Return the [x, y] coordinate for the center point of the cell that contains the specified text.  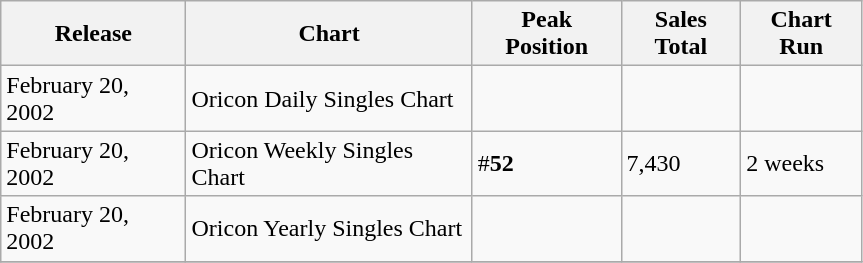
Oricon Yearly Singles Chart [329, 228]
2 weeks [802, 164]
Chart Run [802, 34]
Peak Position [546, 34]
Sales Total [681, 34]
Release [94, 34]
Oricon Daily Singles Chart [329, 98]
Oricon Weekly Singles Chart [329, 164]
#52 [546, 164]
Chart [329, 34]
7,430 [681, 164]
